Search for the cell housing the specified text and yield its (x, y) center coordinate. 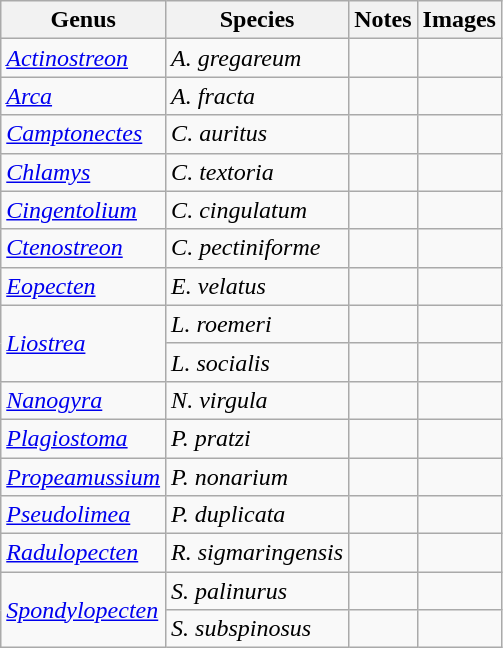
Species (258, 20)
P. nonarium (258, 477)
Actinostreon (84, 58)
S. palinurus (258, 591)
L. roemeri (258, 324)
Eopecten (84, 286)
P. duplicata (258, 515)
A. gregareum (258, 58)
Images (459, 20)
Genus (84, 20)
A. fracta (258, 96)
Cingentolium (84, 210)
C. auritus (258, 134)
Spondylopecten (84, 610)
Pseudolimea (84, 515)
Nanogyra (84, 400)
Liostrea (84, 343)
Chlamys (84, 172)
Propeamussium (84, 477)
L. socialis (258, 362)
Plagiostoma (84, 438)
N. virgula (258, 400)
R. sigmaringensis (258, 553)
S. subspinosus (258, 629)
P. pratzi (258, 438)
Radulopecten (84, 553)
E. velatus (258, 286)
C. cingulatum (258, 210)
Notes (383, 20)
Arca (84, 96)
Camptonectes (84, 134)
Ctenostreon (84, 248)
C. textoria (258, 172)
C. pectiniforme (258, 248)
